Locate the cell with the specified text and output its (X, Y) center coordinate. 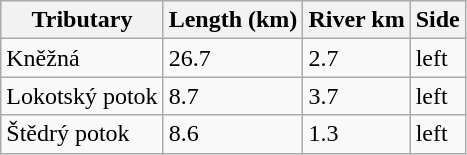
Kněžná (82, 58)
8.6 (233, 134)
River km (356, 20)
3.7 (356, 96)
26.7 (233, 58)
Lokotský potok (82, 96)
1.3 (356, 134)
Length (km) (233, 20)
8.7 (233, 96)
Side (438, 20)
2.7 (356, 58)
Štědrý potok (82, 134)
Tributary (82, 20)
